Capture the cell that displays the provided text and extract its (x, y) central coordinate. 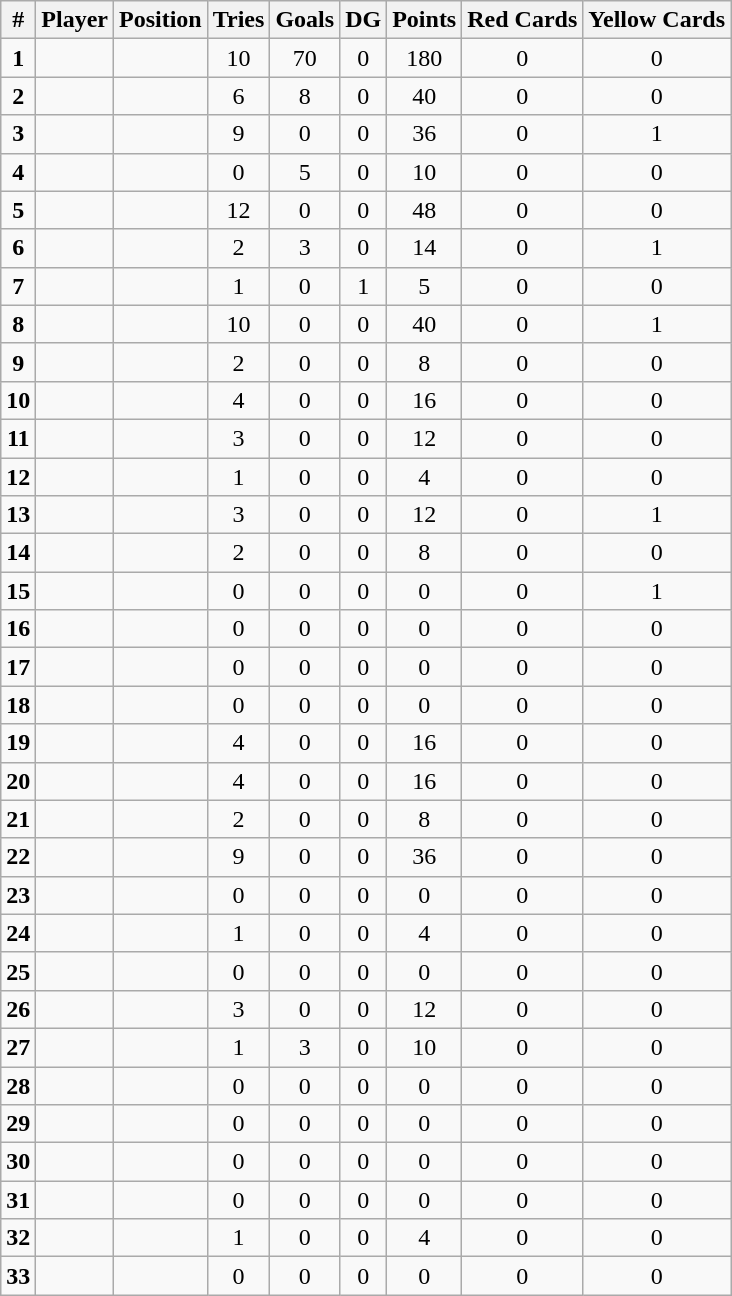
70 (305, 58)
20 (18, 781)
23 (18, 895)
Yellow Cards (657, 20)
Player (75, 20)
# (18, 20)
31 (18, 1200)
19 (18, 743)
180 (424, 58)
7 (18, 286)
26 (18, 1009)
30 (18, 1162)
Position (161, 20)
33 (18, 1276)
Red Cards (522, 20)
18 (18, 705)
28 (18, 1085)
48 (424, 210)
22 (18, 857)
Points (424, 20)
Goals (305, 20)
Tries (238, 20)
21 (18, 819)
27 (18, 1047)
29 (18, 1124)
11 (18, 438)
32 (18, 1238)
13 (18, 515)
24 (18, 933)
17 (18, 667)
DG (364, 20)
25 (18, 971)
15 (18, 591)
